Find where the given text appears and provide that cell's center as [X, Y] coordinate. 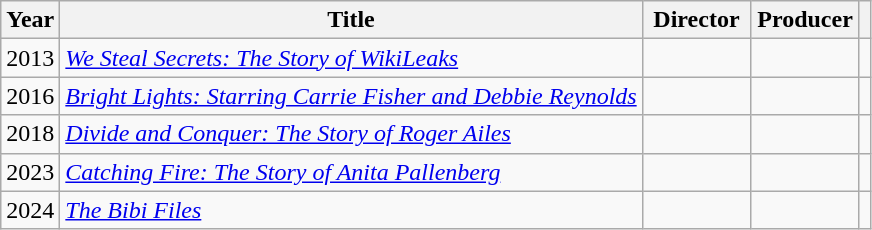
2013 [30, 58]
The Bibi Files [351, 210]
Catching Fire: The Story of Anita Pallenberg [351, 172]
Title [351, 20]
We Steal Secrets: The Story of WikiLeaks [351, 58]
Director [696, 20]
Bright Lights: Starring Carrie Fisher and Debbie Reynolds [351, 96]
2018 [30, 134]
Producer [806, 20]
Divide and Conquer: The Story of Roger Ailes [351, 134]
2024 [30, 210]
2016 [30, 96]
Year [30, 20]
2023 [30, 172]
